Return the [x, y] coordinate for the center point of the cell that contains the specified text.  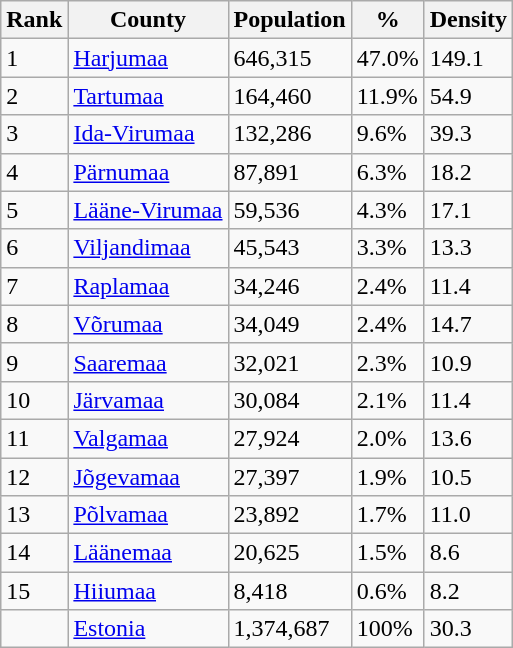
2.0% [388, 438]
11.9% [388, 96]
Tartumaa [148, 96]
1,374,687 [290, 629]
Järvamaa [148, 400]
30,084 [290, 400]
132,286 [290, 134]
2 [34, 96]
2.1% [388, 400]
6.3% [388, 172]
Jõgevamaa [148, 477]
County [148, 20]
8.2 [468, 591]
39.3 [468, 134]
20,625 [290, 553]
3 [34, 134]
Estonia [148, 629]
47.0% [388, 58]
14 [34, 553]
4.3% [388, 210]
0.6% [388, 591]
45,543 [290, 248]
Läänemaa [148, 553]
Võrumaa [148, 324]
Viljandimaa [148, 248]
6 [34, 248]
11.0 [468, 515]
15 [34, 591]
164,460 [290, 96]
1.7% [388, 515]
8 [34, 324]
1 [34, 58]
Lääne-Virumaa [148, 210]
3.3% [388, 248]
13 [34, 515]
30.3 [468, 629]
Pärnumaa [148, 172]
27,397 [290, 477]
18.2 [468, 172]
Harjumaa [148, 58]
Põlvamaa [148, 515]
59,536 [290, 210]
646,315 [290, 58]
100% [388, 629]
32,021 [290, 362]
2.3% [388, 362]
23,892 [290, 515]
10.9 [468, 362]
54.9 [468, 96]
13.6 [468, 438]
34,246 [290, 286]
27,924 [290, 438]
10.5 [468, 477]
10 [34, 400]
Raplamaa [148, 286]
87,891 [290, 172]
9 [34, 362]
13.3 [468, 248]
8.6 [468, 553]
Valgamaa [148, 438]
Rank [34, 20]
12 [34, 477]
Population [290, 20]
14.7 [468, 324]
5 [34, 210]
8,418 [290, 591]
9.6% [388, 134]
Saaremaa [148, 362]
17.1 [468, 210]
11 [34, 438]
% [388, 20]
Ida-Virumaa [148, 134]
Hiiumaa [148, 591]
7 [34, 286]
1.5% [388, 553]
149.1 [468, 58]
4 [34, 172]
1.9% [388, 477]
34,049 [290, 324]
Density [468, 20]
